Extract the [X, Y] coordinate from the center of the cell holding the provided text.  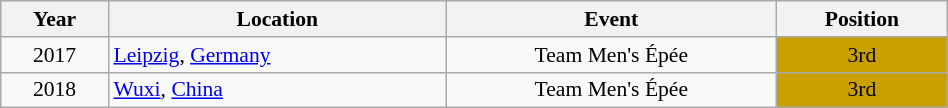
Leipzig, Germany [277, 55]
Event [611, 19]
2017 [55, 55]
2018 [55, 90]
Position [862, 19]
Year [55, 19]
Wuxi, China [277, 90]
Location [277, 19]
